Return (X, Y) of the center of cell containing provided text 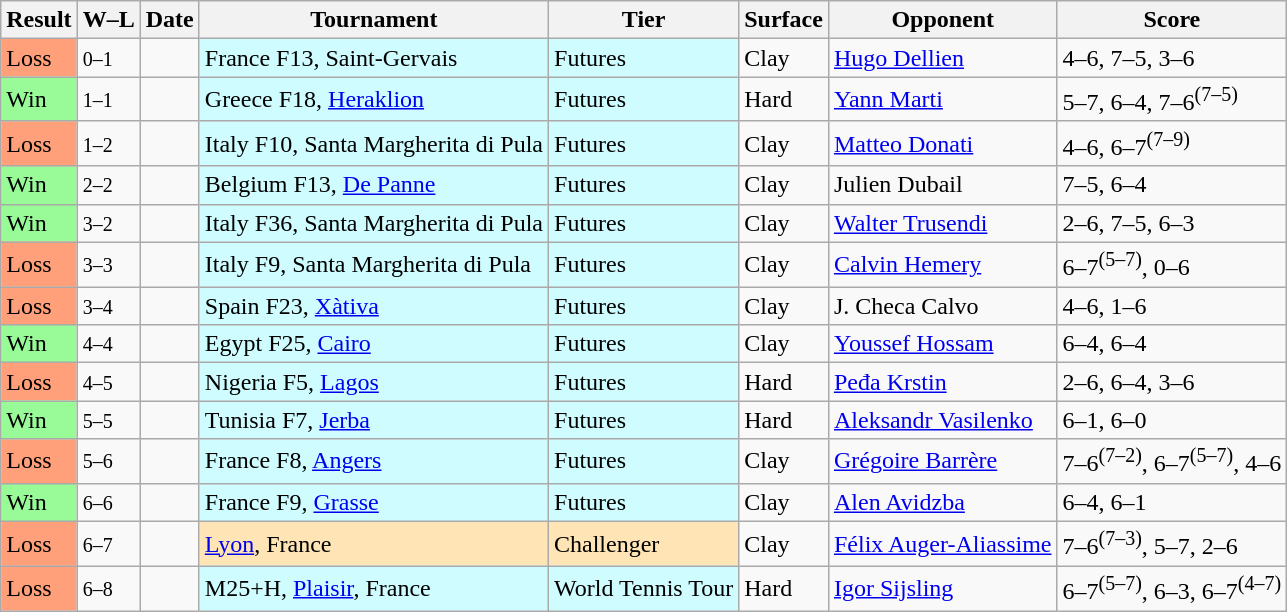
Yann Marti (942, 100)
4–6, 1–6 (1172, 306)
2–6, 7–5, 6–3 (1172, 223)
Igor Sijsling (942, 588)
Egypt F25, Cairo (374, 344)
Walter Trusendi (942, 223)
Nigeria F5, Lagos (374, 382)
6–6 (108, 502)
5–5 (108, 420)
4–5 (108, 382)
Date (170, 20)
6–7 (108, 544)
Score (1172, 20)
7–6(7–2), 6–7(5–7), 4–6 (1172, 462)
France F8, Angers (374, 462)
1–2 (108, 144)
Surface (784, 20)
Peđa Krstin (942, 382)
Italy F36, Santa Margherita di Pula (374, 223)
Calvin Hemery (942, 264)
6–4, 6–1 (1172, 502)
Tunisia F7, Jerba (374, 420)
Hugo Dellien (942, 58)
Youssef Hossam (942, 344)
Belgium F13, De Panne (374, 185)
Challenger (644, 544)
Opponent (942, 20)
3–2 (108, 223)
4–4 (108, 344)
France F9, Grasse (374, 502)
2–2 (108, 185)
M25+H, Plaisir, France (374, 588)
Italy F9, Santa Margherita di Pula (374, 264)
Alen Avidzba (942, 502)
3–4 (108, 306)
Tier (644, 20)
2–6, 6–4, 3–6 (1172, 382)
7–5, 6–4 (1172, 185)
Matteo Donati (942, 144)
4–6, 7–5, 3–6 (1172, 58)
Tournament (374, 20)
Julien Dubail (942, 185)
Greece F18, Heraklion (374, 100)
6–8 (108, 588)
6–7(5–7), 6–3, 6–7(4–7) (1172, 588)
Spain F23, Xàtiva (374, 306)
J. Checa Calvo (942, 306)
6–4, 6–4 (1172, 344)
France F13, Saint-Gervais (374, 58)
Lyon, France (374, 544)
1–1 (108, 100)
Grégoire Barrère (942, 462)
6–7(5–7), 0–6 (1172, 264)
Result (39, 20)
3–3 (108, 264)
W–L (108, 20)
5–6 (108, 462)
Aleksandr Vasilenko (942, 420)
6–1, 6–0 (1172, 420)
0–1 (108, 58)
Italy F10, Santa Margherita di Pula (374, 144)
4–6, 6–7(7–9) (1172, 144)
Félix Auger-Aliassime (942, 544)
7–6(7–3), 5–7, 2–6 (1172, 544)
World Tennis Tour (644, 588)
5–7, 6–4, 7–6(7–5) (1172, 100)
